Output the [x, y] coordinate of the center of the cell containing the given text.  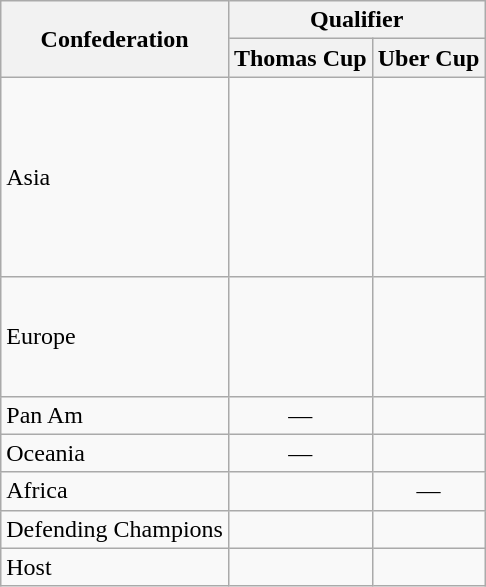
Qualifier [356, 20]
Confederation [115, 39]
Pan Am [115, 415]
Asia [115, 177]
Defending Champions [115, 529]
Host [115, 567]
Thomas Cup [300, 58]
Africa [115, 491]
Europe [115, 336]
Oceania [115, 453]
Uber Cup [428, 58]
